Determine the [x, y] coordinate at the center of the cell enclosing the given text.  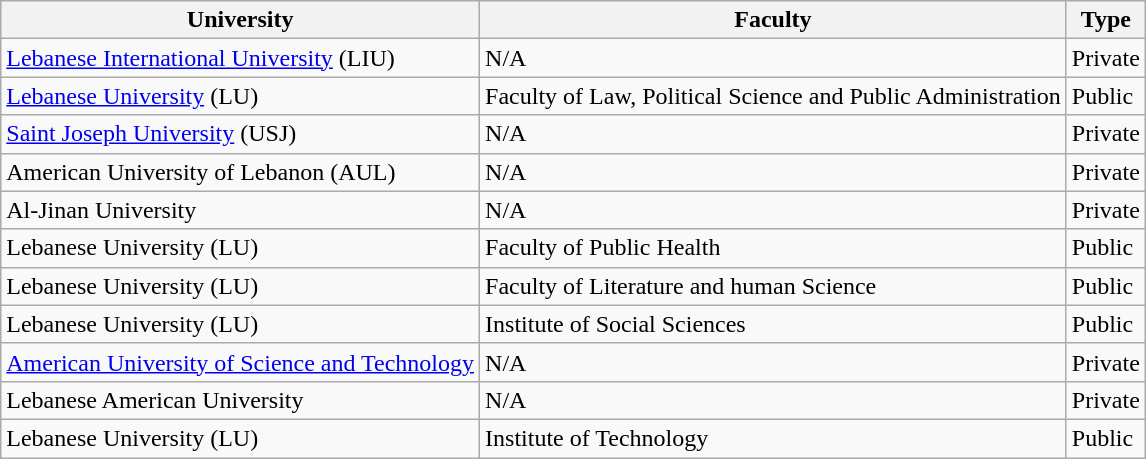
Institute of Technology [774, 438]
Al-Jinan University [240, 210]
Faculty of Law, Political Science and Public Administration [774, 96]
American University of Science and Technology [240, 362]
Faculty of Literature and human Science [774, 286]
Lebanese International University (LIU) [240, 58]
Saint Joseph University (USJ) [240, 134]
Faculty of Public Health [774, 248]
Faculty [774, 20]
Institute of Social Sciences [774, 324]
University [240, 20]
Lebanese American University [240, 400]
Type [1106, 20]
American University of Lebanon (AUL) [240, 172]
